Provide the [x, y] coordinate of the cell's center where the given text is located.  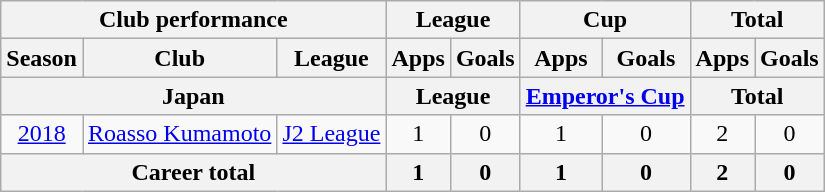
Career total [194, 172]
2018 [42, 134]
Roasso Kumamoto [179, 134]
Club [179, 58]
Season [42, 58]
Emperor's Cup [605, 96]
J2 League [332, 134]
Japan [194, 96]
Club performance [194, 20]
Cup [605, 20]
